From the cell containing the given text, extract its center point as (X, Y) coordinate. 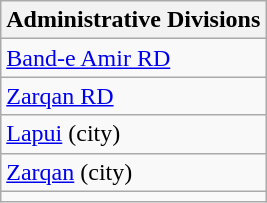
Lapui (city) (134, 134)
Band-e Amir RD (134, 58)
Zarqan (city) (134, 172)
Administrative Divisions (134, 20)
Zarqan RD (134, 96)
